For the text-containing cell, return its midpoint in [x, y] coordinate format. 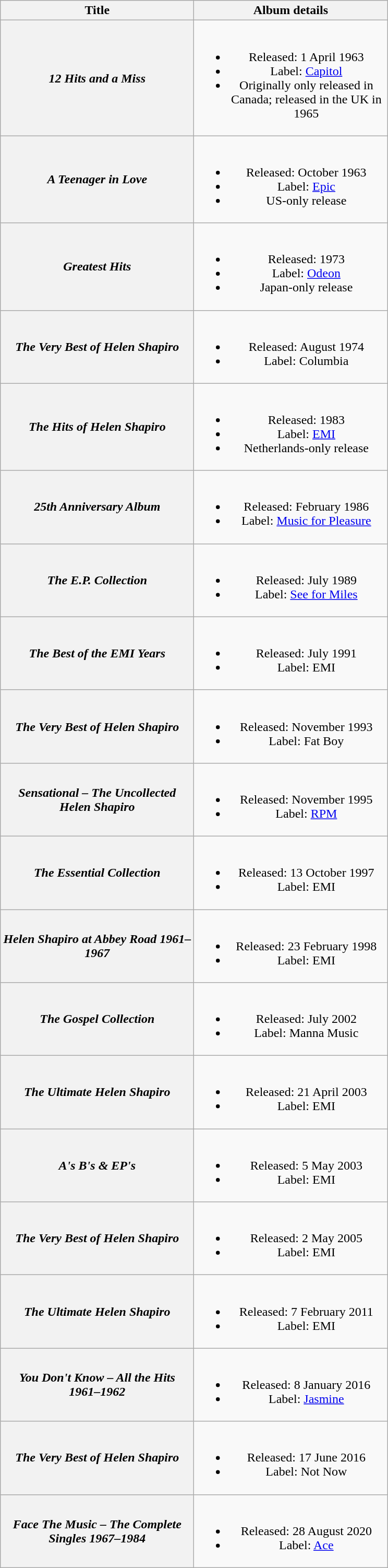
The Gospel Collection [97, 1019]
Released: November 1993Label: Fat Boy [291, 726]
Released: July 1991Label: EMI [291, 653]
The Essential Collection [97, 873]
Released: 1973Label: OdeonJapan-only release [291, 266]
Greatest Hits [97, 266]
Released: 1 April 1963Label: CapitolOriginally only released in Canada; released in the UK in 1965 [291, 78]
Released: 7 February 2011Label: EMI [291, 1312]
Released: 5 May 2003Label: EMI [291, 1165]
Released: 17 June 2016Label: Not Now [291, 1458]
Released: 28 August 2020Label: Ace [291, 1531]
Released: July 1989Label: See for Miles [291, 580]
Released: July 2002Label: Manna Music [291, 1019]
You Don't Know – All the Hits 1961–1962 [97, 1385]
Released: February 1986Label: Music for Pleasure [291, 507]
Album details [291, 10]
12 Hits and a Miss [97, 78]
The Best of the EMI Years [97, 653]
A's B's & EP's [97, 1165]
Released: 1983Label: EMINetherlands-only release [291, 427]
Released: 13 October 1997Label: EMI [291, 873]
Helen Shapiro at Abbey Road 1961–1967 [97, 946]
The Hits of Helen Shapiro [97, 427]
Released: 23 February 1998Label: EMI [291, 946]
25th Anniversary Album [97, 507]
The E.P. Collection [97, 580]
Sensational – The Uncollected Helen Shapiro [97, 799]
Title [97, 10]
Released: August 1974Label: Columbia [291, 347]
Released: October 1963Label: EpicUS-only release [291, 180]
Released: 8 January 2016Label: Jasmine [291, 1385]
Released: November 1995Label: RPM [291, 799]
Released: 21 April 2003Label: EMI [291, 1092]
A Teenager in Love [97, 180]
Released: 2 May 2005Label: EMI [291, 1239]
Face The Music – The Complete Singles 1967–1984 [97, 1531]
